Find where the given text appears and provide that cell's center as (x, y) coordinate. 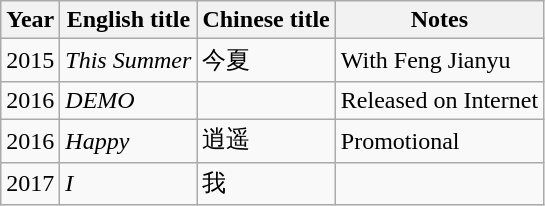
今夏 (266, 60)
Promotional (439, 140)
Happy (128, 140)
Chinese title (266, 20)
This Summer (128, 60)
With Feng Jianyu (439, 60)
Released on Internet (439, 100)
2015 (30, 60)
DEMO (128, 100)
Notes (439, 20)
Year (30, 20)
English title (128, 20)
I (128, 184)
我 (266, 184)
逍遥 (266, 140)
2017 (30, 184)
